Provide the [x, y] coordinate of the cell's center where the given text is located.  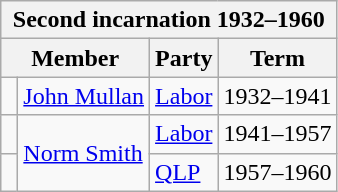
John Mullan [84, 96]
Party [184, 58]
1932–1941 [278, 96]
QLP [184, 172]
Member [76, 58]
1941–1957 [278, 134]
Norm Smith [84, 153]
1957–1960 [278, 172]
Term [278, 58]
Second incarnation 1932–1960 [169, 20]
